Pinpoint the cell where the given text exists, returning its [X, Y] midpoint coordinate. 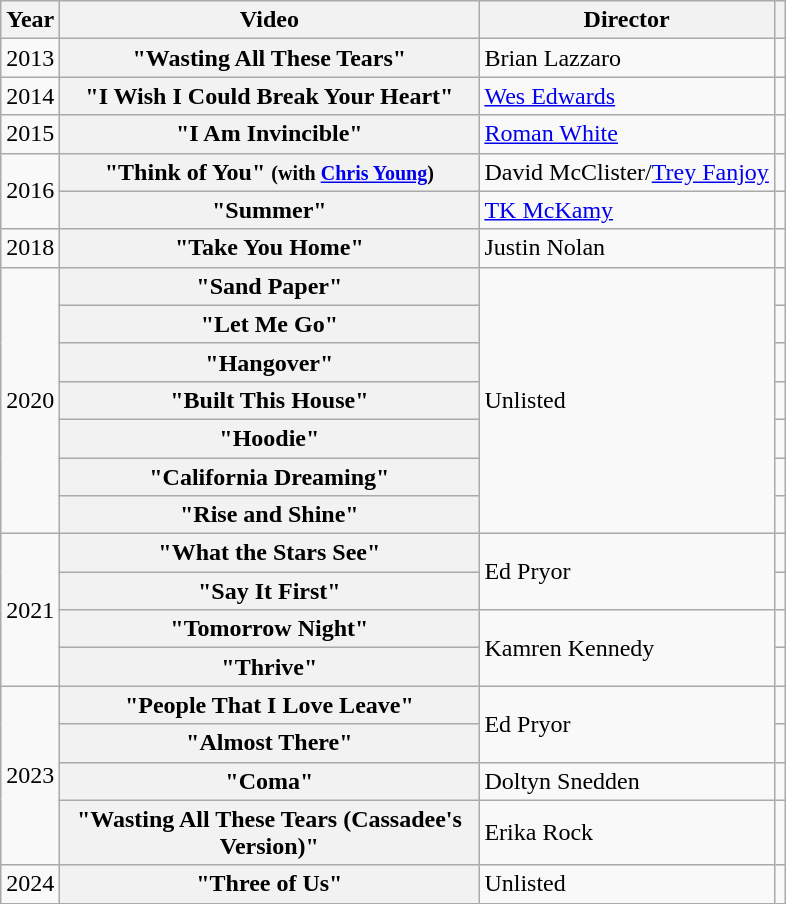
"Thrive" [270, 667]
"Hoodie" [270, 438]
"Coma" [270, 781]
2020 [30, 400]
Wes Edwards [627, 96]
"Hangover" [270, 362]
Brian Lazzaro [627, 58]
"Almost There" [270, 743]
"Let Me Go" [270, 324]
Video [270, 20]
2016 [30, 191]
TK McKamy [627, 210]
Year [30, 20]
"Wasting All These Tears" [270, 58]
Erika Rock [627, 832]
Doltyn Snedden [627, 781]
"Summer" [270, 210]
"People That I Love Leave" [270, 705]
Roman White [627, 134]
"Built This House" [270, 400]
"Rise and Shine" [270, 515]
Director [627, 20]
Kamren Kennedy [627, 648]
"Wasting All These Tears (Cassadee's Version)" [270, 832]
2023 [30, 776]
2024 [30, 884]
"California Dreaming" [270, 477]
"Say It First" [270, 591]
Justin Nolan [627, 248]
David McClister/Trey Fanjoy [627, 172]
"Take You Home" [270, 248]
"Three of Us" [270, 884]
"I Am Invincible" [270, 134]
"Sand Paper" [270, 286]
"Think of You" (with Chris Young) [270, 172]
2021 [30, 610]
"I Wish I Could Break Your Heart" [270, 96]
"What the Stars See" [270, 553]
2013 [30, 58]
2015 [30, 134]
2018 [30, 248]
"Tomorrow Night" [270, 629]
2014 [30, 96]
